Determine the (X, Y) coordinate at the center of the cell enclosing the given text.  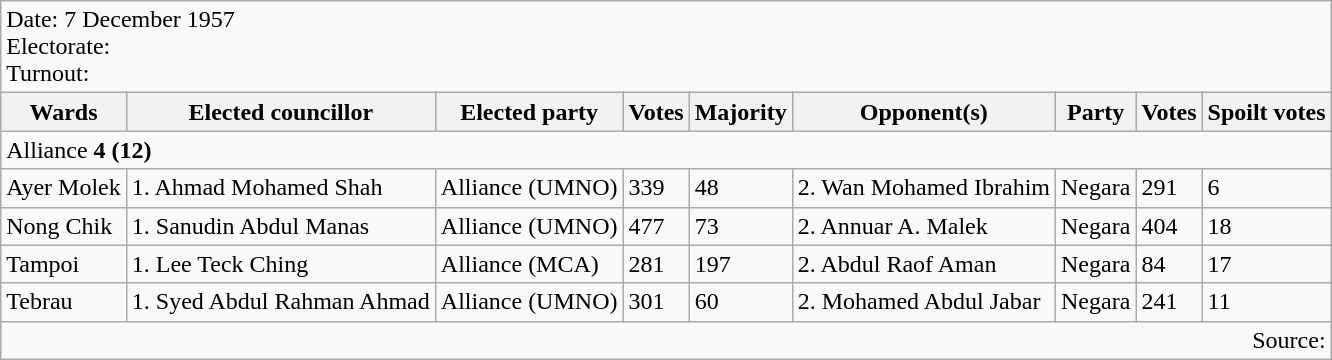
477 (656, 226)
2. Wan Mohamed Ibrahim (924, 188)
6 (1266, 188)
Spoilt votes (1266, 112)
301 (656, 302)
281 (656, 264)
1. Ahmad Mohamed Shah (280, 188)
197 (740, 264)
2. Abdul Raof Aman (924, 264)
2. Mohamed Abdul Jabar (924, 302)
339 (656, 188)
1. Lee Teck Ching (280, 264)
1. Sanudin Abdul Manas (280, 226)
404 (1169, 226)
Source: (666, 340)
Elected councillor (280, 112)
241 (1169, 302)
11 (1266, 302)
Date: 7 December 1957Electorate: Turnout: (666, 47)
18 (1266, 226)
Elected party (529, 112)
2. Annuar A. Malek (924, 226)
291 (1169, 188)
73 (740, 226)
1. Syed Abdul Rahman Ahmad (280, 302)
Opponent(s) (924, 112)
Wards (64, 112)
Tampoi (64, 264)
Tebrau (64, 302)
Nong Chik (64, 226)
Party (1096, 112)
17 (1266, 264)
Majority (740, 112)
Ayer Molek (64, 188)
Alliance 4 (12) (666, 150)
Alliance (MCA) (529, 264)
84 (1169, 264)
48 (740, 188)
60 (740, 302)
